Detect which cell encompasses the target text, then output its (x, y) center coordinate. 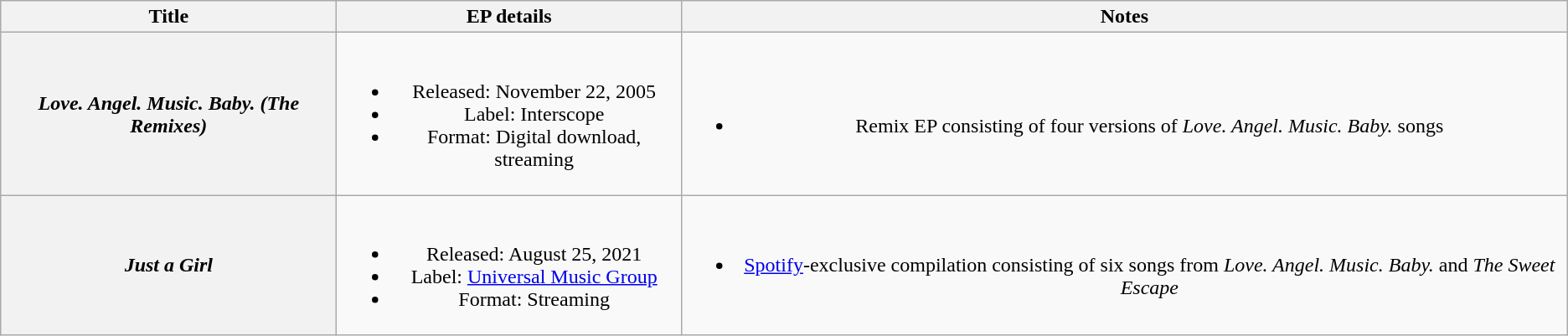
Released: November 22, 2005Label: InterscopeFormat: Digital download, streaming (509, 114)
Love. Angel. Music. Baby. (The Remixes) (169, 114)
Just a Girl (169, 265)
Remix EP consisting of four versions of Love. Angel. Music. Baby. songs (1124, 114)
EP details (509, 17)
Title (169, 17)
Notes (1124, 17)
Spotify-exclusive compilation consisting of six songs from Love. Angel. Music. Baby. and The Sweet Escape (1124, 265)
Released: August 25, 2021Label: Universal Music GroupFormat: Streaming (509, 265)
